Pinpoint the cell where the given text exists, returning its (X, Y) midpoint coordinate. 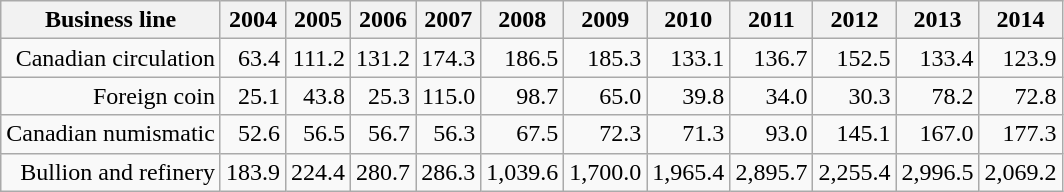
2004 (252, 20)
Canadian circulation (111, 58)
2010 (688, 20)
2,255.4 (854, 172)
152.5 (854, 58)
72.8 (1020, 96)
2008 (522, 20)
224.4 (318, 172)
167.0 (938, 134)
2005 (318, 20)
133.1 (688, 58)
1,965.4 (688, 172)
63.4 (252, 58)
111.2 (318, 58)
25.3 (384, 96)
34.0 (772, 96)
2014 (1020, 20)
2007 (448, 20)
123.9 (1020, 58)
145.1 (854, 134)
2012 (854, 20)
1,700.0 (606, 172)
Foreign coin (111, 96)
2,996.5 (938, 172)
98.7 (522, 96)
Canadian numismatic (111, 134)
56.3 (448, 134)
2,895.7 (772, 172)
2009 (606, 20)
2011 (772, 20)
2,069.2 (1020, 172)
186.5 (522, 58)
56.5 (318, 134)
56.7 (384, 134)
115.0 (448, 96)
65.0 (606, 96)
177.3 (1020, 134)
2013 (938, 20)
Business line (111, 20)
25.1 (252, 96)
286.3 (448, 172)
30.3 (854, 96)
185.3 (606, 58)
67.5 (522, 134)
174.3 (448, 58)
136.7 (772, 58)
2006 (384, 20)
1,039.6 (522, 172)
93.0 (772, 134)
133.4 (938, 58)
Bullion and refinery (111, 172)
72.3 (606, 134)
78.2 (938, 96)
280.7 (384, 172)
71.3 (688, 134)
131.2 (384, 58)
39.8 (688, 96)
183.9 (252, 172)
43.8 (318, 96)
52.6 (252, 134)
